Return (X, Y) of the center of cell containing provided text 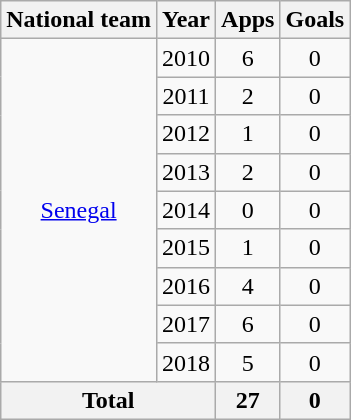
2017 (186, 324)
27 (248, 400)
Year (186, 20)
2012 (186, 134)
Apps (248, 20)
2016 (186, 286)
Total (108, 400)
Goals (315, 20)
2014 (186, 210)
2010 (186, 58)
4 (248, 286)
Senegal (79, 210)
2013 (186, 172)
2015 (186, 248)
2018 (186, 362)
5 (248, 362)
2011 (186, 96)
National team (79, 20)
